Provide the (x, y) coordinate of the cell's center where the given text is located.  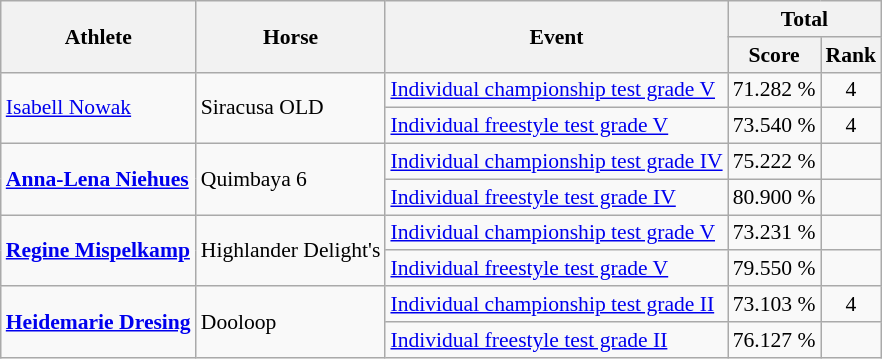
Dooloop (291, 322)
73.231 % (774, 233)
76.127 % (774, 340)
79.550 % (774, 269)
Individual championship test grade II (556, 304)
Anna-Lena Niehues (98, 180)
75.222 % (774, 162)
71.282 % (774, 90)
Event (556, 36)
Athlete (98, 36)
Individual freestyle test grade IV (556, 197)
73.103 % (774, 304)
Total (804, 19)
Heidemarie Dresing (98, 322)
Siracusa OLD (291, 108)
Rank (852, 55)
Regine Mispelkamp (98, 250)
Highlander Delight's (291, 250)
Individual freestyle test grade II (556, 340)
Horse (291, 36)
73.540 % (774, 126)
Score (774, 55)
Individual championship test grade IV (556, 162)
Quimbaya 6 (291, 180)
80.900 % (774, 197)
Isabell Nowak (98, 108)
